Provide the (x, y) coordinate of the cell's center where the given text is located.  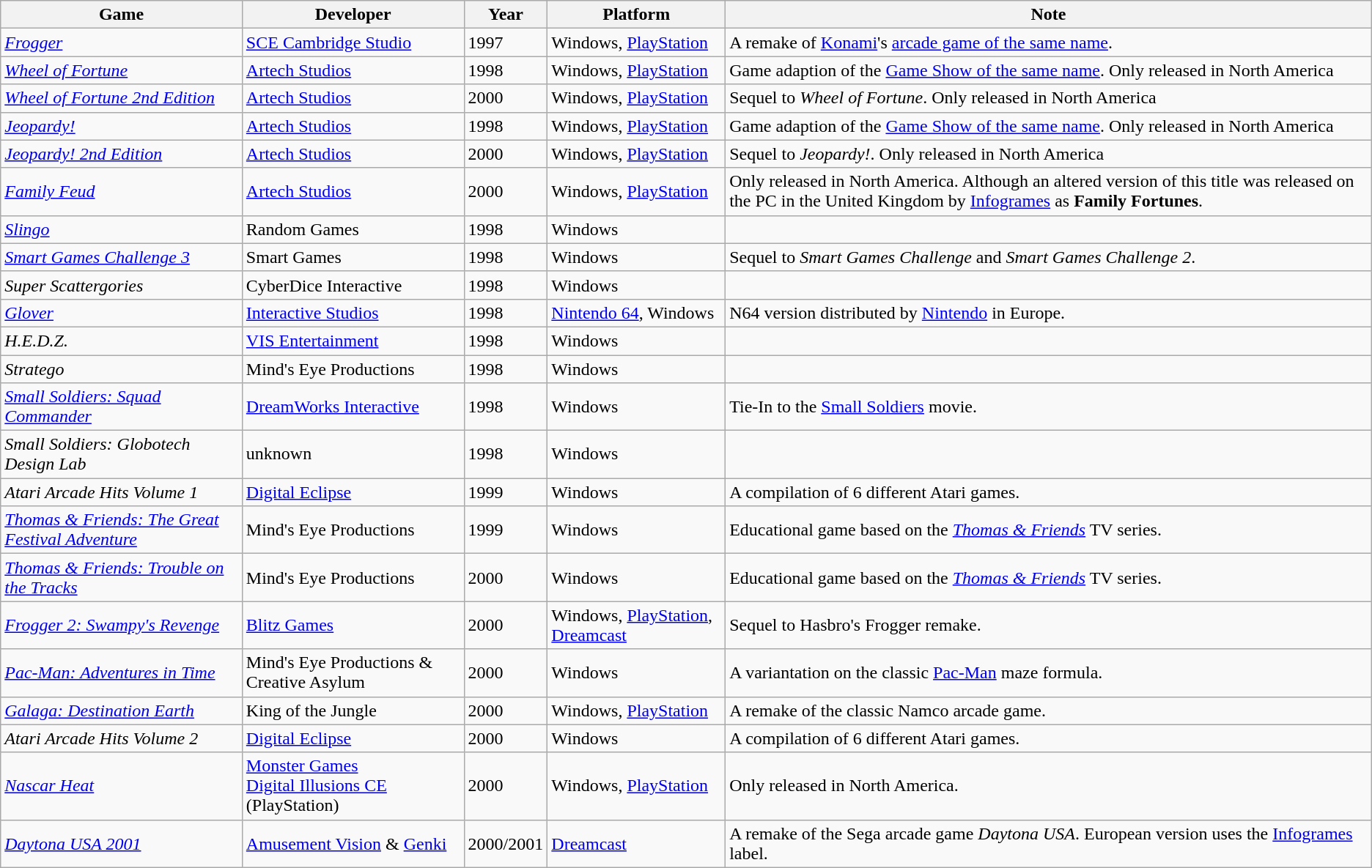
Monster GamesDigital Illusions CE (PlayStation) (353, 786)
Small Soldiers: Globotech Design Lab (122, 454)
A variantation on the classic Pac-Man maze formula. (1049, 672)
Atari Arcade Hits Volume 2 (122, 738)
Game (122, 15)
A remake of Konami's arcade game of the same name. (1049, 42)
Sequel to Smart Games Challenge and Smart Games Challenge 2. (1049, 257)
SCE Cambridge Studio (353, 42)
CyberDice Interactive (353, 285)
2000/2001 (506, 844)
A remake of the classic Namco arcade game. (1049, 711)
Atari Arcade Hits Volume 1 (122, 492)
Wheel of Fortune 2nd Edition (122, 98)
Thomas & Friends: Trouble on the Tracks (122, 577)
Tie-In to the Small Soldiers movie. (1049, 407)
Jeopardy! (122, 126)
Developer (353, 15)
Frogger 2: Swampy's Revenge (122, 626)
Nascar Heat (122, 786)
1997 (506, 42)
VIS Entertainment (353, 341)
Smart Games (353, 257)
DreamWorks Interactive (353, 407)
Year (506, 15)
Frogger (122, 42)
Only released in North America. (1049, 786)
Jeopardy! 2nd Edition (122, 154)
Nintendo 64, Windows (636, 313)
Random Games (353, 229)
Sequel to Wheel of Fortune. Only released in North America (1049, 98)
Mind's Eye Productions & Creative Asylum (353, 672)
Slingo (122, 229)
Sequel to Jeopardy!. Only released in North America (1049, 154)
unknown (353, 454)
Stratego (122, 368)
Dreamcast (636, 844)
Note (1049, 15)
Family Feud (122, 192)
Daytona USA 2001 (122, 844)
Galaga: Destination Earth (122, 711)
Wheel of Fortune (122, 70)
Platform (636, 15)
Glover (122, 313)
Amusement Vision & Genki (353, 844)
H.E.D.Z. (122, 341)
Small Soldiers: Squad Commander (122, 407)
N64 version distributed by Nintendo in Europe. (1049, 313)
Pac-Man: Adventures in Time (122, 672)
Smart Games Challenge 3 (122, 257)
Super Scattergories (122, 285)
Sequel to Hasbro's Frogger remake. (1049, 626)
King of the Jungle (353, 711)
Windows, PlayStation, Dreamcast (636, 626)
Blitz Games (353, 626)
A remake of the Sega arcade game Daytona USA. European version uses the Infogrames label. (1049, 844)
Thomas & Friends: The Great Festival Adventure (122, 530)
Interactive Studios (353, 313)
